Extract the [x, y] coordinate from the center of the cell holding the provided text.  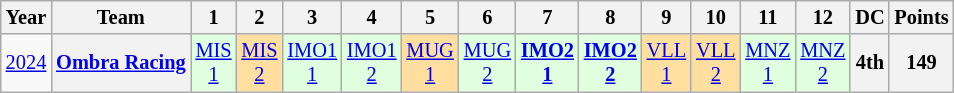
DC [870, 17]
Year [26, 17]
MIS2 [259, 63]
Ombra Racing [120, 63]
149 [921, 63]
6 [488, 17]
4 [372, 17]
IMO21 [548, 63]
2 [259, 17]
3 [312, 17]
8 [610, 17]
MNZ1 [768, 63]
10 [716, 17]
MUG1 [430, 63]
MNZ2 [822, 63]
Points [921, 17]
IMO11 [312, 63]
2024 [26, 63]
VLL2 [716, 63]
VLL1 [666, 63]
11 [768, 17]
5 [430, 17]
MIS1 [214, 63]
IMO22 [610, 63]
4th [870, 63]
IMO12 [372, 63]
1 [214, 17]
12 [822, 17]
Team [120, 17]
MUG2 [488, 63]
7 [548, 17]
9 [666, 17]
